Extract the [x, y] coordinate from the center of the cell holding the provided text.  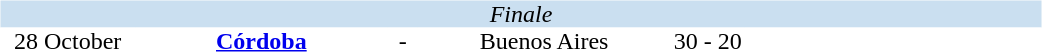
Buenos Aires [544, 42]
28 October [67, 42]
30 - 20 [708, 42]
- [403, 42]
Finale [520, 14]
Córdoba [262, 42]
